Find where the given text appears and provide that cell's center as [x, y] coordinate. 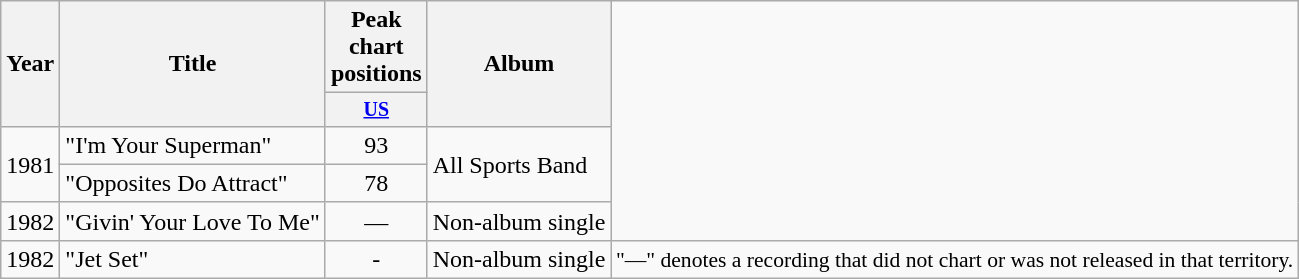
Album [519, 64]
"—" denotes a recording that did not chart or was not released in that territory. [955, 259]
1981 [30, 164]
"Jet Set" [193, 259]
Year [30, 64]
"I'm Your Superman" [193, 145]
All Sports Band [519, 164]
- [376, 259]
"Givin' Your Love To Me" [193, 221]
Peak chart positions [376, 47]
Title [193, 64]
US [376, 110]
— [376, 221]
93 [376, 145]
78 [376, 183]
"Opposites Do Attract" [193, 183]
